Determine the (X, Y) coordinate at the center of the cell enclosing the given text.  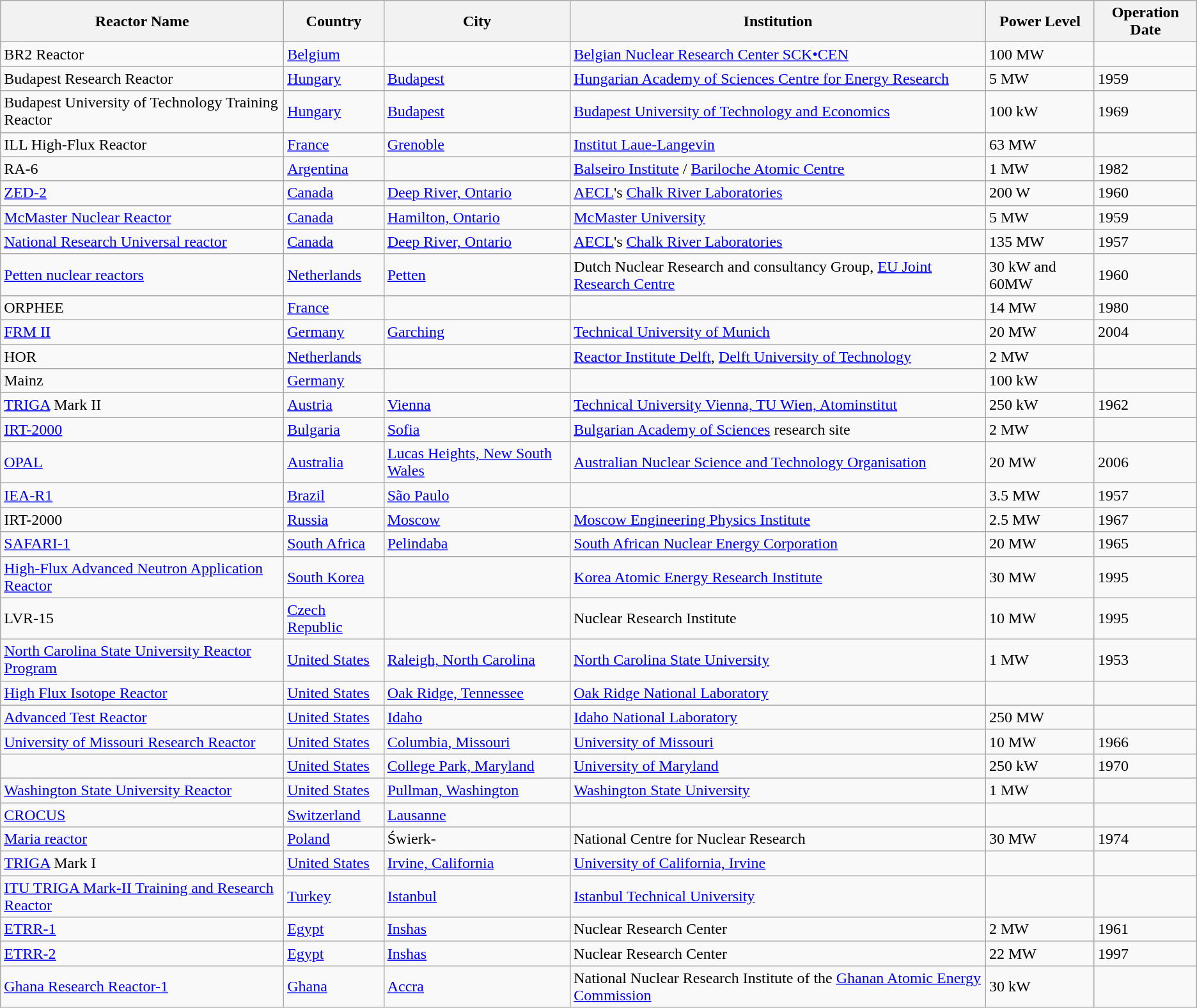
Hamilton, Ontario (477, 217)
ETRR-1 (142, 929)
Świerk- (477, 839)
30 kW and 60MW (1040, 275)
Brazil (334, 495)
Australia (334, 463)
City (477, 22)
University of Missouri (778, 741)
Ghana Research Reactor-1 (142, 987)
Operation Date (1145, 22)
1997 (1145, 954)
OPAL (142, 463)
University of Missouri Research Reactor (142, 741)
Accra (477, 987)
FRM II (142, 332)
Dutch Nuclear Research and consultancy Group, EU Joint Research Centre (778, 275)
22 MW (1040, 954)
Country (334, 22)
North Carolina State University (778, 660)
Institution (778, 22)
South Korea (334, 577)
National Centre for Nuclear Research (778, 839)
14 MW (1040, 307)
Korea Atomic Energy Research Institute (778, 577)
1970 (1145, 766)
Advanced Test Reactor (142, 717)
SAFARI-1 (142, 544)
Balseiro Institute / Bariloche Atomic Centre (778, 169)
Moscow Engineering Physics Institute (778, 520)
Moscow (477, 520)
1967 (1145, 520)
Washington State University Reactor (142, 790)
250 MW (1040, 717)
TRIGA Mark I (142, 864)
Power Level (1040, 22)
Grenoble (477, 144)
1953 (1145, 660)
Idaho National Laboratory (778, 717)
ORPHEE (142, 307)
College Park, Maryland (477, 766)
200 W (1040, 193)
Budapest University of Technology and Economics (778, 111)
Pullman, Washington (477, 790)
1961 (1145, 929)
Pelindaba (477, 544)
Poland (334, 839)
Budapest Research Reactor (142, 79)
ETRR-2 (142, 954)
100 MW (1040, 54)
University of California, Irvine (778, 864)
Australian Nuclear Science and Technology Organisation (778, 463)
South Africa (334, 544)
Sofia (477, 430)
São Paulo (477, 495)
63 MW (1040, 144)
LVR-15 (142, 619)
Reactor Institute Delft, Delft University of Technology (778, 356)
BR2 Reactor (142, 54)
Vienna (477, 405)
Oak Ridge, Tennessee (477, 693)
1980 (1145, 307)
High-Flux Advanced Neutron Application Reactor (142, 577)
Institut Laue-Langevin (778, 144)
Lausanne (477, 815)
Czech Republic (334, 619)
Irvine, California (477, 864)
2.5 MW (1040, 520)
ITU TRIGA Mark-II Training and Research Reactor (142, 896)
HOR (142, 356)
Istanbul Technical University (778, 896)
Petten (477, 275)
North Carolina State University Reactor Program (142, 660)
Hungarian Academy of Sciences Centre for Energy Research (778, 79)
2006 (1145, 463)
1962 (1145, 405)
2004 (1145, 332)
Turkey (334, 896)
Budapest University of Technology Training Reactor (142, 111)
30 kW (1040, 987)
1974 (1145, 839)
1966 (1145, 741)
Argentina (334, 169)
RA-6 (142, 169)
Idaho (477, 717)
Technical University Vienna, TU Wien, Atominstitut (778, 405)
National Research Universal reactor (142, 242)
Garching (477, 332)
IEA-R1 (142, 495)
Mainz (142, 381)
ILL High-Flux Reactor (142, 144)
Belgian Nuclear Research Center SCK•CEN (778, 54)
Raleigh, North Carolina (477, 660)
Austria (334, 405)
Maria reactor (142, 839)
Bulgaria (334, 430)
Bulgarian Academy of Sciences research site (778, 430)
National Nuclear Research Institute of the Ghanan Atomic Energy Commission (778, 987)
High Flux Isotope Reactor (142, 693)
Petten nuclear reactors (142, 275)
Lucas Heights, New South Wales (477, 463)
Technical University of Munich (778, 332)
3.5 MW (1040, 495)
CROCUS (142, 815)
Switzerland (334, 815)
Reactor Name (142, 22)
Istanbul (477, 896)
South African Nuclear Energy Corporation (778, 544)
ZED-2 (142, 193)
Belgium (334, 54)
McMaster Nuclear Reactor (142, 217)
Oak Ridge National Laboratory (778, 693)
1982 (1145, 169)
1969 (1145, 111)
Columbia, Missouri (477, 741)
Ghana (334, 987)
University of Maryland (778, 766)
Russia (334, 520)
TRIGA Mark II (142, 405)
Nuclear Research Institute (778, 619)
McMaster University (778, 217)
1965 (1145, 544)
Washington State University (778, 790)
135 MW (1040, 242)
